Search for the cell housing the specified text and yield its (x, y) center coordinate. 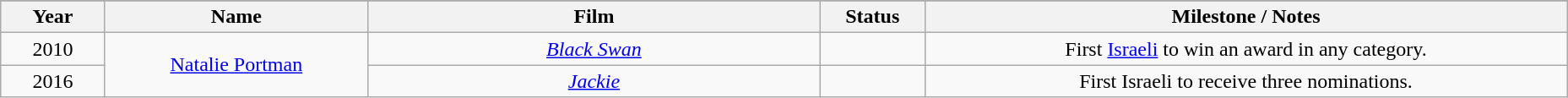
Status (872, 17)
Year (53, 17)
Natalie Portman (236, 65)
Milestone / Notes (1246, 17)
Jackie (594, 81)
First Israeli to win an award in any category. (1246, 49)
Name (236, 17)
2016 (53, 81)
Film (594, 17)
Black Swan (594, 49)
First Israeli to receive three nominations. (1246, 81)
2010 (53, 49)
